Return the [X, Y] coordinate for the center point of the cell that contains the specified text.  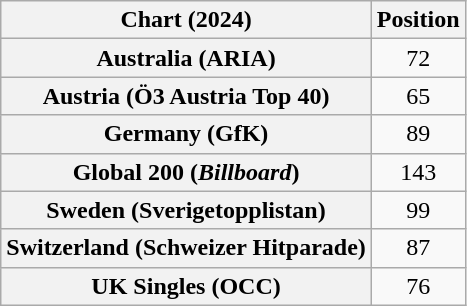
72 [418, 58]
89 [418, 134]
Global 200 (Billboard) [186, 172]
Switzerland (Schweizer Hitparade) [186, 248]
Sweden (Sverigetopplistan) [186, 210]
143 [418, 172]
Position [418, 20]
Australia (ARIA) [186, 58]
65 [418, 96]
Germany (GfK) [186, 134]
UK Singles (OCC) [186, 286]
Austria (Ö3 Austria Top 40) [186, 96]
76 [418, 286]
99 [418, 210]
Chart (2024) [186, 20]
87 [418, 248]
